Determine the [X, Y] coordinate at the center of the cell enclosing the given text.  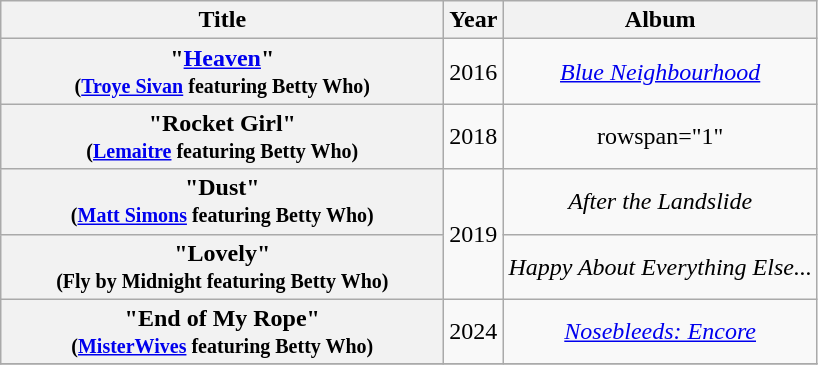
Happy About Everything Else... [660, 266]
Year [474, 20]
"Rocket Girl" (Lemaitre featuring Betty Who) [222, 136]
Nosebleeds: Encore [660, 332]
2024 [474, 332]
After the Landslide [660, 202]
Title [222, 20]
"Heaven" (Troye Sivan featuring Betty Who) [222, 72]
"End of My Rope" (MisterWives featuring Betty Who) [222, 332]
2019 [474, 234]
Blue Neighbourhood [660, 72]
Album [660, 20]
"Dust" (Matt Simons featuring Betty Who) [222, 202]
"Lovely" (Fly by Midnight featuring Betty Who) [222, 266]
2018 [474, 136]
2016 [474, 72]
rowspan="1" [660, 136]
